Detect which cell encompasses the target text, then output its (x, y) center coordinate. 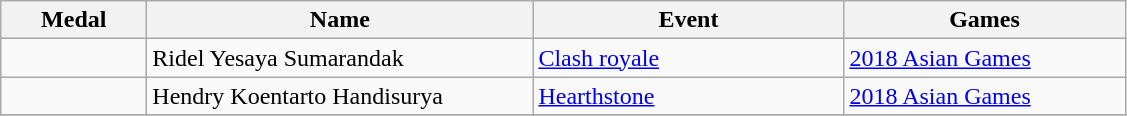
Hearthstone (688, 96)
Clash royale (688, 58)
Games (984, 20)
Event (688, 20)
Hendry Koentarto Handisurya (340, 96)
Name (340, 20)
Medal (74, 20)
Ridel Yesaya Sumarandak (340, 58)
